Output the (X, Y) coordinate of the center of the cell containing the given text.  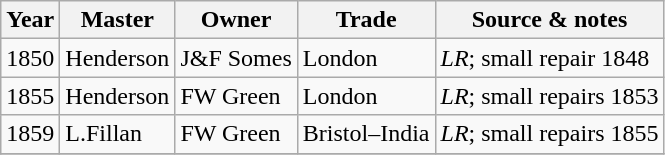
Trade (366, 20)
Year (30, 20)
LR; small repairs 1855 (550, 134)
Master (118, 20)
Source & notes (550, 20)
Owner (236, 20)
J&F Somes (236, 58)
LR; small repairs 1853 (550, 96)
1859 (30, 134)
Bristol–India (366, 134)
1850 (30, 58)
1855 (30, 96)
L.Fillan (118, 134)
LR; small repair 1848 (550, 58)
